Pinpoint the cell where the given text exists, returning its [X, Y] midpoint coordinate. 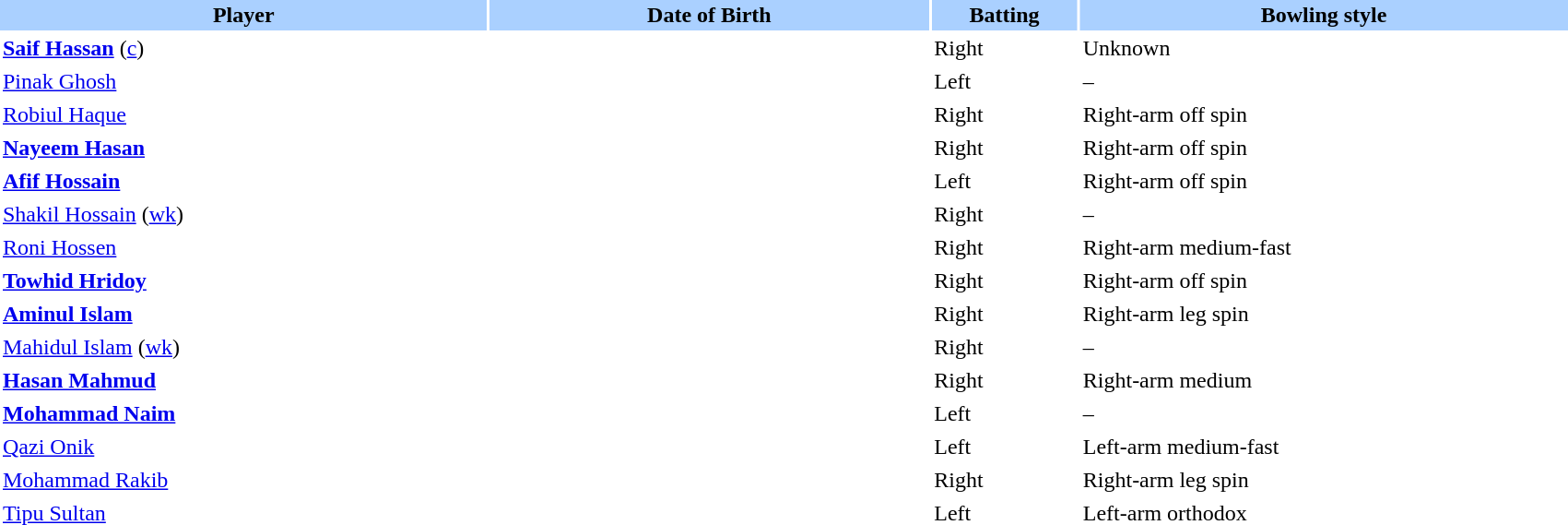
Pinak Ghosh [243, 81]
Mahidul Islam (wk) [243, 347]
Robiul Haque [243, 114]
Hasan Mahmud [243, 380]
Date of Birth [710, 15]
Nayeem Hasan [243, 148]
Bowling style [1324, 15]
Mohammad Naim [243, 413]
Aminul Islam [243, 314]
Right-arm medium-fast [1324, 247]
Player [243, 15]
Right-arm medium [1324, 380]
Shakil Hossain (wk) [243, 214]
Unknown [1324, 48]
Batting [1005, 15]
Saif Hassan (c) [243, 48]
Mohammad Rakib [243, 480]
Left-arm medium-fast [1324, 447]
Afif Hossain [243, 181]
Towhid Hridoy [243, 280]
Qazi Onik [243, 447]
Roni Hossen [243, 247]
